Pinpoint the cell where the given text exists, returning its (X, Y) midpoint coordinate. 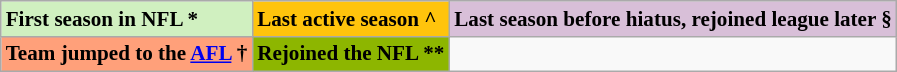
Rejoined the NFL ** (350, 54)
Last active season ^ (350, 18)
Team jumped to the AFL † (126, 54)
First season in NFL * (126, 18)
Last season before hiatus, rejoined league later § (673, 18)
